Pinpoint the cell where the given text exists, returning its [X, Y] midpoint coordinate. 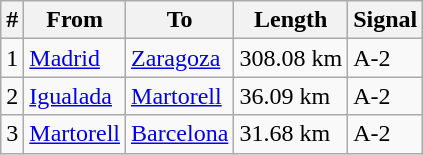
3 [12, 134]
Barcelona [180, 134]
308.08 km [291, 58]
2 [12, 96]
From [75, 20]
Signal [386, 20]
1 [12, 58]
To [180, 20]
Length [291, 20]
36.09 km [291, 96]
Igualada [75, 96]
Madrid [75, 58]
# [12, 20]
31.68 km [291, 134]
Zaragoza [180, 58]
